For the text-containing cell, return its midpoint in [x, y] coordinate format. 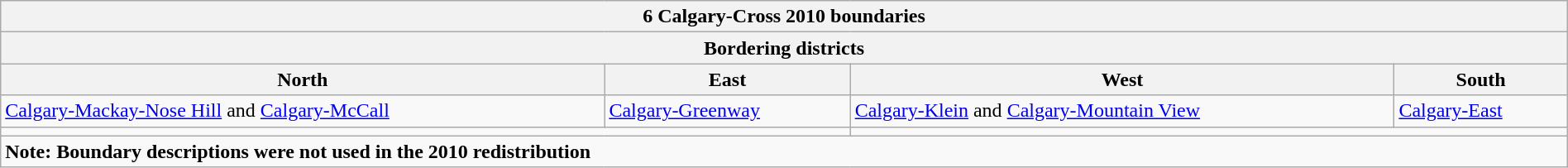
West [1122, 79]
6 Calgary-Cross 2010 boundaries [784, 17]
East [728, 79]
North [303, 79]
Calgary-Greenway [728, 111]
Bordering districts [784, 48]
Calgary-Mackay-Nose Hill and Calgary-McCall [303, 111]
South [1480, 79]
Calgary-Klein and Calgary-Mountain View [1122, 111]
Note: Boundary descriptions were not used in the 2010 redistribution [784, 151]
Calgary-East [1480, 111]
